Provide the [X, Y] coordinate of the cell's center where the given text is located.  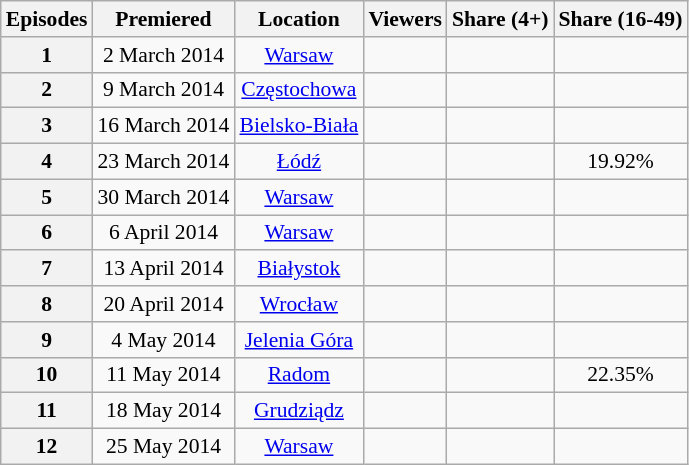
Łódź [298, 162]
Częstochowa [298, 90]
18 May 2014 [163, 411]
Share (4+) [500, 19]
22.35% [621, 375]
2 [47, 90]
19.92% [621, 162]
2 March 2014 [163, 55]
16 March 2014 [163, 126]
Radom [298, 375]
4 May 2014 [163, 340]
3 [47, 126]
25 May 2014 [163, 447]
Grudziądz [298, 411]
Share (16-49) [621, 19]
Bielsko-Biała [298, 126]
7 [47, 269]
1 [47, 55]
11 [47, 411]
20 April 2014 [163, 304]
Jelenia Góra [298, 340]
Białystok [298, 269]
8 [47, 304]
12 [47, 447]
Viewers [405, 19]
6 April 2014 [163, 233]
9 March 2014 [163, 90]
23 March 2014 [163, 162]
30 March 2014 [163, 197]
Wrocław [298, 304]
9 [47, 340]
13 April 2014 [163, 269]
4 [47, 162]
Location [298, 19]
Episodes [47, 19]
10 [47, 375]
Premiered [163, 19]
11 May 2014 [163, 375]
5 [47, 197]
6 [47, 233]
